Detect which cell encompasses the target text, then output its [x, y] center coordinate. 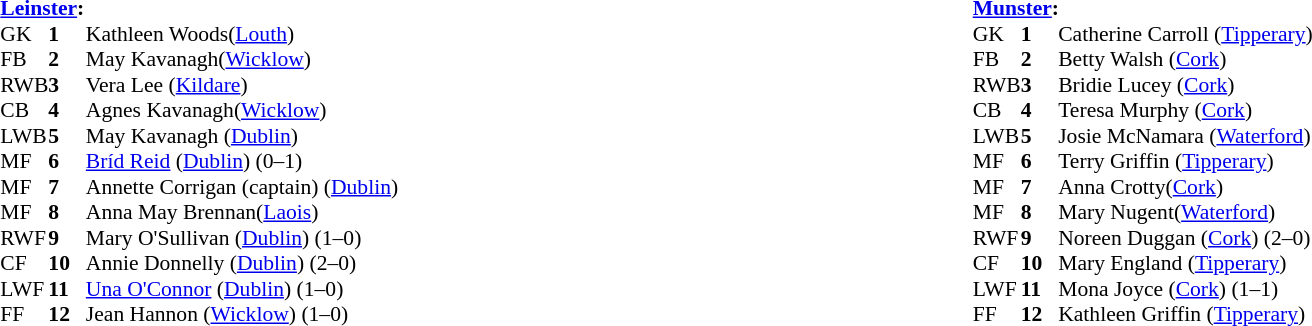
Una O'Connor (Dublin) (1–0) [242, 289]
May Kavanagh(Wicklow) [242, 59]
May Kavanagh (Dublin) [242, 136]
Anna May Brennan(Laois) [242, 213]
Kathleen Woods(Louth) [242, 34]
Annette Corrigan (captain) (Dublin) [242, 187]
Vera Lee (Kildare) [242, 85]
Annie Donnelly (Dublin) (2–0) [242, 263]
Mary O'Sullivan (Dublin) (1–0) [242, 238]
Bríd Reid (Dublin) (0–1) [242, 161]
Agnes Kavanagh(Wicklow) [242, 111]
